Pinpoint the cell where the given text exists, returning its (x, y) midpoint coordinate. 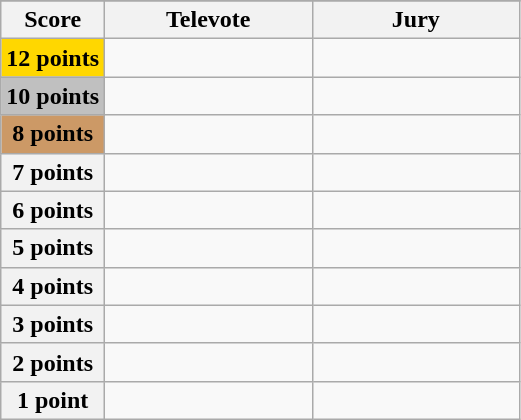
Score (53, 20)
7 points (53, 172)
12 points (53, 58)
Jury (416, 20)
Televote (209, 20)
3 points (53, 324)
1 point (53, 400)
10 points (53, 96)
6 points (53, 210)
5 points (53, 248)
8 points (53, 134)
2 points (53, 362)
4 points (53, 286)
